From the cell containing the given text, extract its center point as (x, y) coordinate. 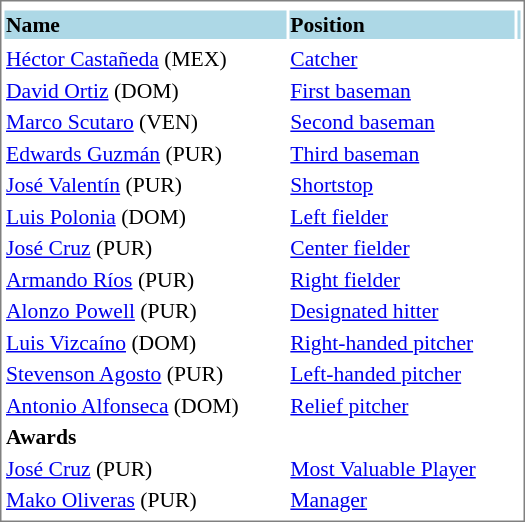
Left-handed pitcher (402, 374)
Luis Polonia (DOM) (144, 216)
José Valentín (PUR) (144, 185)
Most Valuable Player (402, 468)
First baseman (402, 90)
Relief pitcher (402, 406)
Antonio Alfonseca (DOM) (144, 406)
Third baseman (402, 154)
Center fielder (402, 248)
Right fielder (402, 280)
Shortstop (402, 185)
Armando Ríos (PUR) (144, 280)
Marco Scutaro (VEN) (144, 122)
Second baseman (402, 122)
Mako Oliveras (PUR) (144, 500)
Luis Vizcaíno (DOM) (144, 342)
Left fielder (402, 216)
Manager (402, 500)
Name (144, 24)
Héctor Castañeda (MEX) (144, 59)
Stevenson Agosto (PUR) (144, 374)
Designated hitter (402, 311)
Alonzo Powell (PUR) (144, 311)
Edwards Guzmán (PUR) (144, 154)
Awards (144, 437)
Catcher (402, 59)
Position (402, 24)
David Ortiz (DOM) (144, 90)
Right-handed pitcher (402, 342)
